Detect which cell encompasses the target text, then output its (x, y) center coordinate. 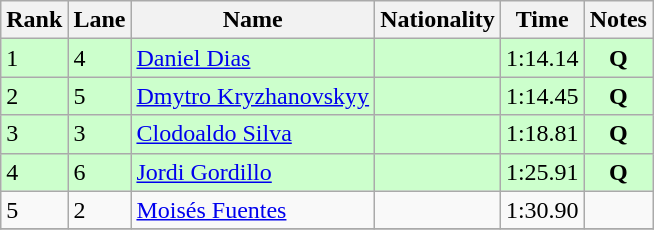
Notes (618, 20)
Nationality (438, 20)
Dmytro Kryzhanovskyy (253, 96)
Daniel Dias (253, 58)
1:18.81 (542, 134)
Lane (100, 20)
1:30.90 (542, 210)
Jordi Gordillo (253, 172)
Moisés Fuentes (253, 210)
Rank (34, 20)
Name (253, 20)
6 (100, 172)
1:25.91 (542, 172)
Clodoaldo Silva (253, 134)
1 (34, 58)
1:14.45 (542, 96)
1:14.14 (542, 58)
Time (542, 20)
